Determine the [x, y] coordinate at the center of the cell enclosing the given text.  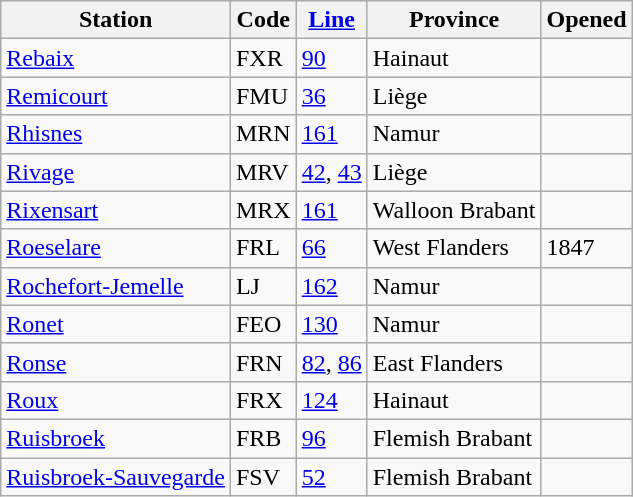
Rochefort-Jemelle [116, 286]
Remicourt [116, 96]
36 [332, 96]
MRV [263, 172]
130 [332, 324]
Code [263, 20]
Rhisnes [116, 134]
52 [332, 477]
FEO [263, 324]
Opened [586, 20]
124 [332, 400]
FRX [263, 400]
FRN [263, 362]
1847 [586, 248]
FMU [263, 96]
Rixensart [116, 210]
Ronet [116, 324]
Ronse [116, 362]
West Flanders [454, 248]
FRB [263, 438]
42, 43 [332, 172]
90 [332, 58]
Rivage [116, 172]
Province [454, 20]
96 [332, 438]
Station [116, 20]
66 [332, 248]
Ruisbroek-Sauvegarde [116, 477]
Ruisbroek [116, 438]
Line [332, 20]
FSV [263, 477]
FRL [263, 248]
Walloon Brabant [454, 210]
Rebaix [116, 58]
162 [332, 286]
Roeselare [116, 248]
MRX [263, 210]
Roux [116, 400]
FXR [263, 58]
82, 86 [332, 362]
East Flanders [454, 362]
LJ [263, 286]
MRN [263, 134]
